Return (X, Y) of the center of cell containing provided text 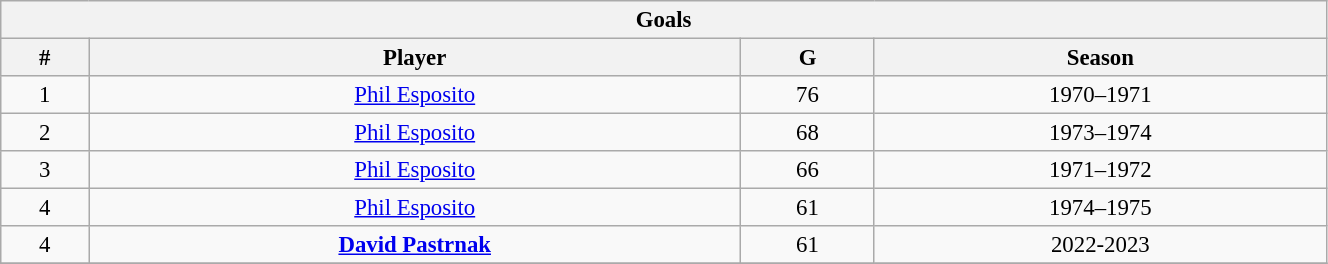
1970–1971 (1100, 95)
1974–1975 (1100, 208)
1 (45, 95)
66 (808, 170)
1971–1972 (1100, 170)
Season (1100, 58)
1973–1974 (1100, 133)
68 (808, 133)
2 (45, 133)
Player (415, 58)
76 (808, 95)
3 (45, 170)
2022-2023 (1100, 245)
# (45, 58)
David Pastrnak (415, 245)
G (808, 58)
Goals (664, 20)
